Determine the [x, y] coordinate at the center of the cell enclosing the given text.  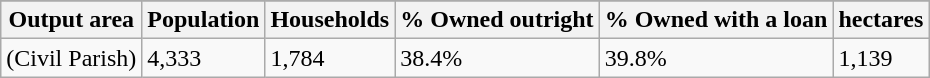
(Civil Parish) [72, 58]
1,139 [881, 58]
1,784 [330, 58]
Output area [72, 20]
39.8% [716, 58]
Population [204, 20]
Households [330, 20]
% Owned outright [497, 20]
hectares [881, 20]
% Owned with a loan [716, 20]
4,333 [204, 58]
38.4% [497, 58]
